Scan for the cell matching the given text and deliver its [x, y] coordinate at center. 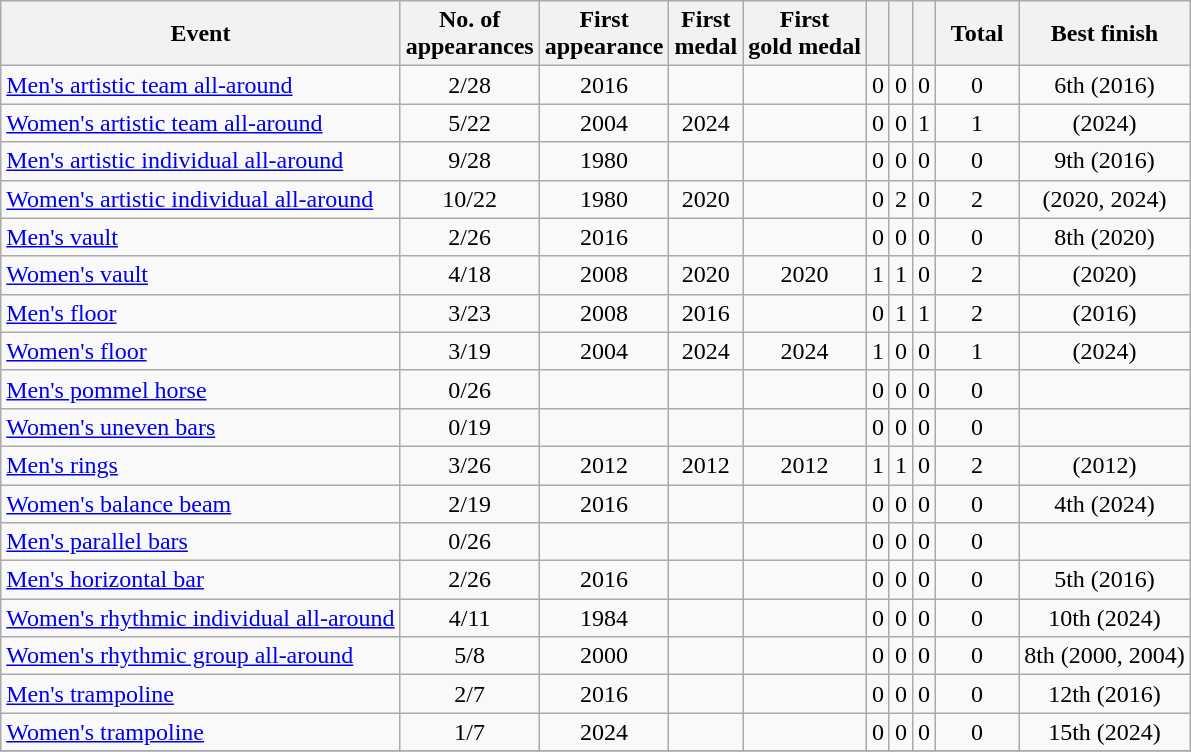
2/28 [470, 85]
Women's uneven bars [200, 427]
6th (2016) [1105, 85]
3/19 [470, 351]
Women's vault [200, 275]
15th (2024) [1105, 732]
3/23 [470, 313]
1/7 [470, 732]
Men's horizontal bar [200, 580]
Men's artistic individual all-around [200, 161]
8th (2020) [1105, 237]
Firstappearance [604, 34]
Women's trampoline [200, 732]
4/18 [470, 275]
Men's pommel horse [200, 389]
Men's rings [200, 465]
Women's artistic team all-around [200, 123]
5/8 [470, 656]
3/26 [470, 465]
9th (2016) [1105, 161]
(2020) [1105, 275]
10/22 [470, 199]
5/22 [470, 123]
2/19 [470, 503]
Women's balance beam [200, 503]
2/7 [470, 694]
Men's artistic team all-around [200, 85]
Women's rhythmic individual all-around [200, 618]
Women's rhythmic group all-around [200, 656]
Men's vault [200, 237]
0/19 [470, 427]
Total [978, 34]
No. ofappearances [470, 34]
4/11 [470, 618]
12th (2016) [1105, 694]
Men's floor [200, 313]
Event [200, 34]
(2016) [1105, 313]
2000 [604, 656]
Men's trampoline [200, 694]
10th (2024) [1105, 618]
1984 [604, 618]
Firstgold medal [805, 34]
8th (2000, 2004) [1105, 656]
9/28 [470, 161]
Best finish [1105, 34]
4th (2024) [1105, 503]
Women's artistic individual all-around [200, 199]
(2012) [1105, 465]
Women's floor [200, 351]
Men's parallel bars [200, 542]
5th (2016) [1105, 580]
(2020, 2024) [1105, 199]
Firstmedal [706, 34]
